Capture the cell that displays the provided text and extract its (X, Y) central coordinate. 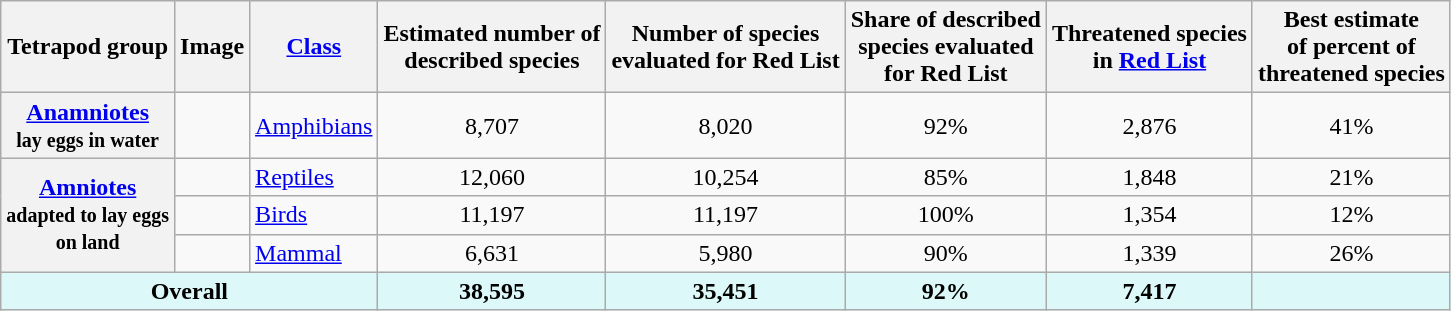
1,848 (1149, 177)
6,631 (492, 253)
Number of species evaluated for Red List (726, 47)
Anamnioteslay eggs in water (88, 126)
Reptiles (314, 177)
8,020 (726, 126)
Amphibians (314, 126)
1,354 (1149, 215)
Birds (314, 215)
8,707 (492, 126)
1,339 (1149, 253)
35,451 (726, 291)
Best estimateof percent ofthreatened species (1351, 47)
26% (1351, 253)
Estimated number ofdescribed species (492, 47)
Threatened speciesin Red List (1149, 47)
90% (946, 253)
Overall (190, 291)
21% (1351, 177)
41% (1351, 126)
7,417 (1149, 291)
5,980 (726, 253)
Image (212, 47)
10,254 (726, 177)
38,595 (492, 291)
12% (1351, 215)
12,060 (492, 177)
Share of describedspecies evaluated for Red List (946, 47)
2,876 (1149, 126)
Class (314, 47)
85% (946, 177)
Mammal (314, 253)
100% (946, 215)
Amniotesadapted to lay eggson land (88, 215)
Tetrapod group (88, 47)
